Scan for the cell matching the given text and deliver its (X, Y) coordinate at center. 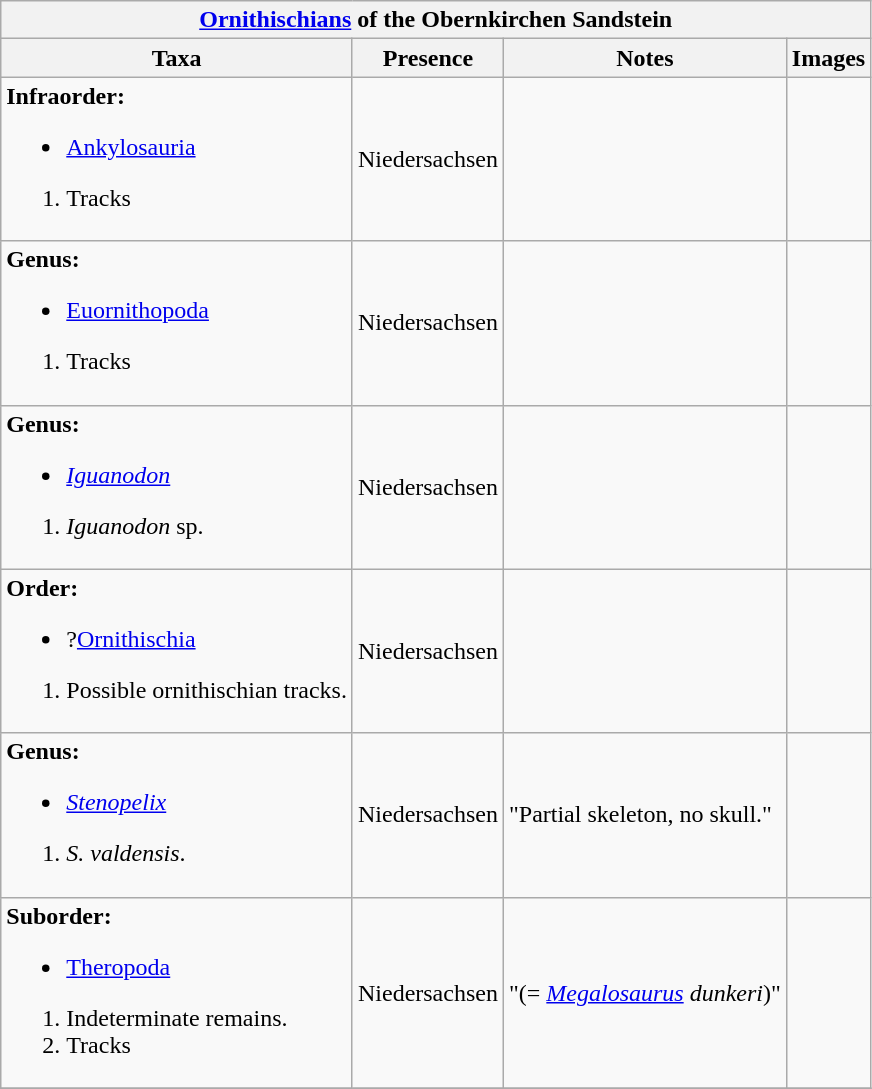
Taxa (177, 58)
Notes (644, 58)
Presence (428, 58)
"Partial skeleton, no skull." (644, 815)
Suborder:TheropodaIndeterminate remains.Tracks (177, 992)
Infraorder:AnkylosauriaTracks (177, 159)
Genus:StenopelixS. valdensis. (177, 815)
"(= Megalosaurus dunkeri)" (644, 992)
Order:?OrnithischiaPossible ornithischian tracks. (177, 651)
Genus:IguanodonIguanodon sp. (177, 487)
Images (828, 58)
Genus:EuornithopodaTracks (177, 323)
Ornithischians of the Obernkirchen Sandstein (436, 20)
